From the cell containing the given text, extract its center point as [X, Y] coordinate. 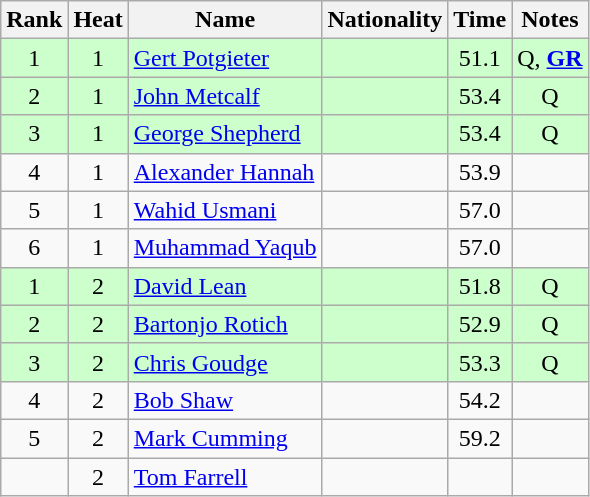
54.2 [480, 400]
Gert Potgieter [225, 58]
53.9 [480, 172]
Bob Shaw [225, 400]
52.9 [480, 324]
Time [480, 20]
Alexander Hannah [225, 172]
George Shepherd [225, 134]
51.1 [480, 58]
53.3 [480, 362]
Chris Goudge [225, 362]
Mark Cumming [225, 438]
Tom Farrell [225, 477]
59.2 [480, 438]
51.8 [480, 286]
Q, GR [550, 58]
Heat [98, 20]
Nationality [385, 20]
John Metcalf [225, 96]
Name [225, 20]
David Lean [225, 286]
6 [34, 248]
Bartonjo Rotich [225, 324]
Notes [550, 20]
Muhammad Yaqub [225, 248]
Wahid Usmani [225, 210]
Rank [34, 20]
